Scan for the cell matching the given text and deliver its (x, y) coordinate at center. 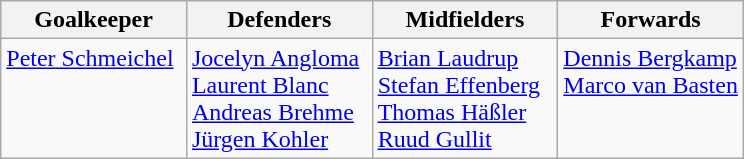
Dennis Bergkamp Marco van Basten (651, 98)
Forwards (651, 20)
Goalkeeper (94, 20)
Midfielders (465, 20)
Peter Schmeichel (94, 98)
Brian Laudrup Stefan Effenberg Thomas Häßler Ruud Gullit (465, 98)
Jocelyn Angloma Laurent Blanc Andreas Brehme Jürgen Kohler (279, 98)
Defenders (279, 20)
